Capture the cell that displays the provided text and extract its [X, Y] central coordinate. 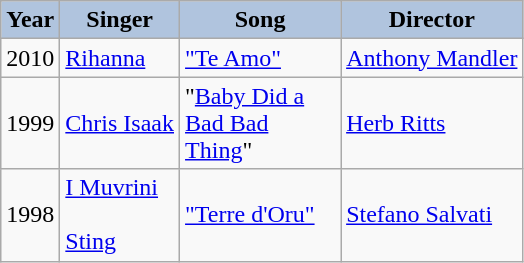
Year [30, 20]
"Baby Did a Bad Bad Thing" [260, 123]
Anthony Mandler [432, 58]
I MuvriniSting [120, 215]
1999 [30, 123]
Singer [120, 20]
2010 [30, 58]
Song [260, 20]
Chris Isaak [120, 123]
"Terre d'Oru" [260, 215]
Stefano Salvati [432, 215]
Rihanna [120, 58]
Director [432, 20]
1998 [30, 215]
Herb Ritts [432, 123]
"Te Amo" [260, 58]
